Identify which cell holds the provided text, then report its [X, Y] central coordinate. 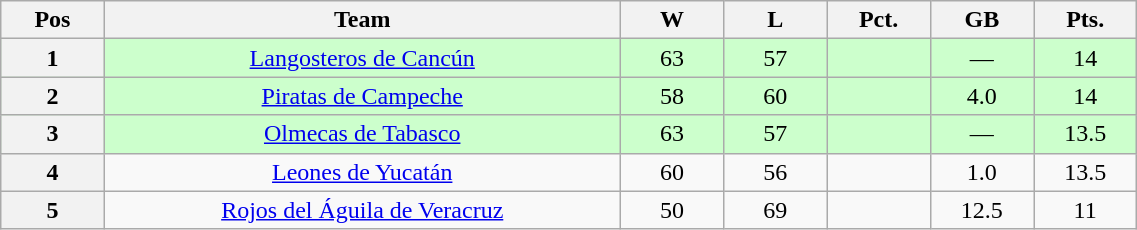
Piratas de Campeche [362, 96]
Olmecas de Tabasco [362, 134]
Langosteros de Cancún [362, 58]
Pos [52, 20]
Pct. [878, 20]
3 [52, 134]
W [672, 20]
11 [1086, 210]
56 [776, 172]
1 [52, 58]
4 [52, 172]
GB [982, 20]
4.0 [982, 96]
Rojos del Águila de Veracruz [362, 210]
12.5 [982, 210]
5 [52, 210]
1.0 [982, 172]
58 [672, 96]
L [776, 20]
50 [672, 210]
Pts. [1086, 20]
69 [776, 210]
Leones de Yucatán [362, 172]
Team [362, 20]
2 [52, 96]
